Return the (X, Y) coordinate for the center point of the cell that contains the specified text.  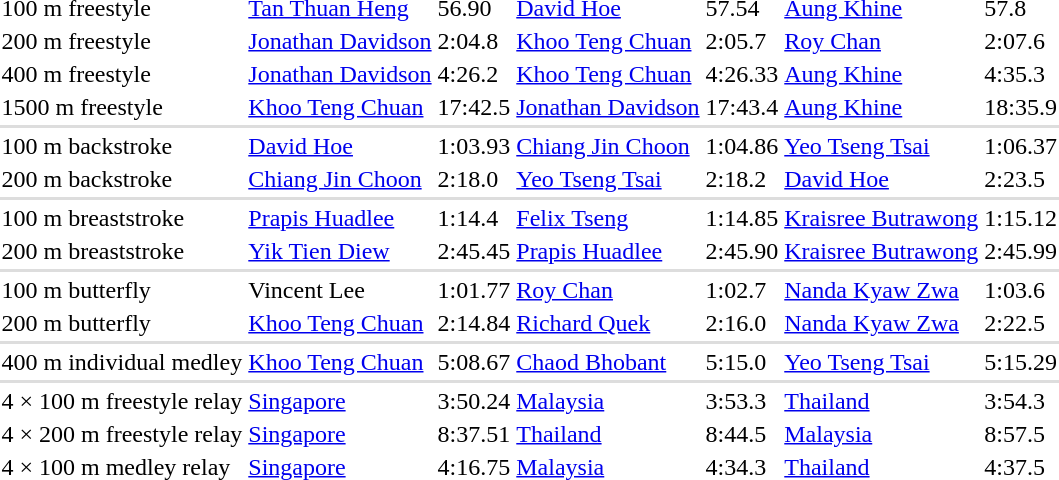
100 m backstroke (122, 146)
5:08.67 (474, 362)
4 × 200 m freestyle relay (122, 434)
2:23.5 (1021, 179)
2:16.0 (742, 323)
1:03.93 (474, 146)
1:14.85 (742, 218)
1:14.4 (474, 218)
17:43.4 (742, 107)
Yik Tien Diew (340, 251)
8:57.5 (1021, 434)
2:45.90 (742, 251)
5:15.0 (742, 362)
2:18.0 (474, 179)
17:42.5 (474, 107)
200 m butterfly (122, 323)
2:18.2 (742, 179)
200 m breaststroke (122, 251)
200 m backstroke (122, 179)
Richard Quek (608, 323)
200 m freestyle (122, 41)
400 m individual medley (122, 362)
100 m breaststroke (122, 218)
1:03.6 (1021, 290)
3:53.3 (742, 401)
18:35.9 (1021, 107)
Vincent Lee (340, 290)
100 m butterfly (122, 290)
4:26.2 (474, 74)
2:45.99 (1021, 251)
400 m freestyle (122, 74)
Chaod Bhobant (608, 362)
2:05.7 (742, 41)
8:37.51 (474, 434)
2:14.84 (474, 323)
Felix Tseng (608, 218)
2:07.6 (1021, 41)
1:01.77 (474, 290)
8:44.5 (742, 434)
1:02.7 (742, 290)
4 × 100 m freestyle relay (122, 401)
1500 m freestyle (122, 107)
2:45.45 (474, 251)
2:04.8 (474, 41)
1:15.12 (1021, 218)
3:54.3 (1021, 401)
3:50.24 (474, 401)
2:22.5 (1021, 323)
4:26.33 (742, 74)
1:04.86 (742, 146)
1:06.37 (1021, 146)
5:15.29 (1021, 362)
4:35.3 (1021, 74)
